For the text-containing cell, return its midpoint in [X, Y] coordinate format. 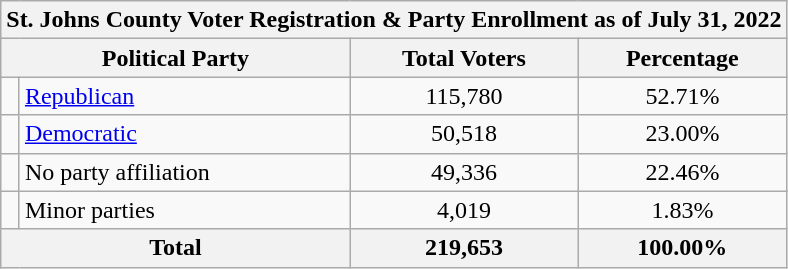
100.00% [682, 248]
50,518 [464, 134]
22.46% [682, 172]
Total [176, 248]
No party affiliation [184, 172]
52.71% [682, 96]
St. Johns County Voter Registration & Party Enrollment as of July 31, 2022 [394, 20]
Minor parties [184, 210]
Percentage [682, 58]
Political Party [176, 58]
115,780 [464, 96]
4,019 [464, 210]
Democratic [184, 134]
49,336 [464, 172]
Republican [184, 96]
Total Voters [464, 58]
23.00% [682, 134]
219,653 [464, 248]
1.83% [682, 210]
